Find where the given text appears and provide that cell's center as (x, y) coordinate. 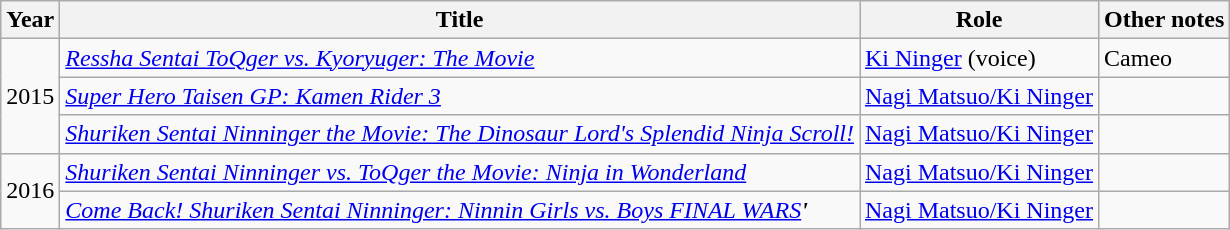
Role (980, 20)
Year (30, 20)
Cameo (1164, 58)
Come Back! Shuriken Sentai Ninninger: Ninnin Girls vs. Boys FINAL WARS' (460, 210)
Shuriken Sentai Ninninger vs. ToQger the Movie: Ninja in Wonderland (460, 172)
2015 (30, 96)
Ki Ninger (voice) (980, 58)
Ressha Sentai ToQger vs. Kyoryuger: The Movie (460, 58)
Other notes (1164, 20)
2016 (30, 191)
Title (460, 20)
Shuriken Sentai Ninninger the Movie: The Dinosaur Lord's Splendid Ninja Scroll! (460, 134)
Super Hero Taisen GP: Kamen Rider 3 (460, 96)
